Determine the (x, y) coordinate at the center of the cell enclosing the given text.  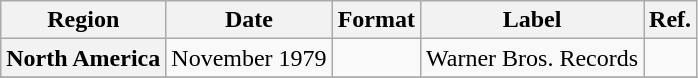
North America (84, 58)
Date (249, 20)
Ref. (670, 20)
Format (376, 20)
Warner Bros. Records (532, 58)
Label (532, 20)
November 1979 (249, 58)
Region (84, 20)
